Capture the cell that displays the provided text and extract its [x, y] central coordinate. 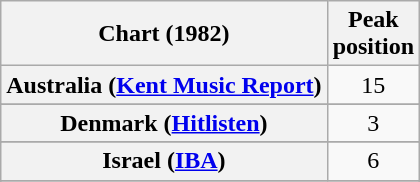
Israel (IBA) [164, 161]
Australia (Kent Music Report) [164, 85]
15 [373, 85]
Chart (1982) [164, 34]
6 [373, 161]
Peakposition [373, 34]
Denmark (Hitlisten) [164, 123]
3 [373, 123]
